Extract the (x, y) coordinate from the center of the cell holding the provided text.  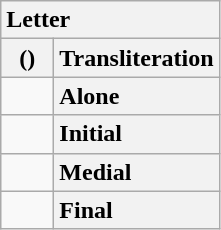
() (28, 58)
Initial (136, 134)
Letter (110, 20)
Alone (136, 96)
Transliteration (136, 58)
Final (136, 210)
Medial (136, 172)
